Search for the cell housing the specified text and yield its (X, Y) center coordinate. 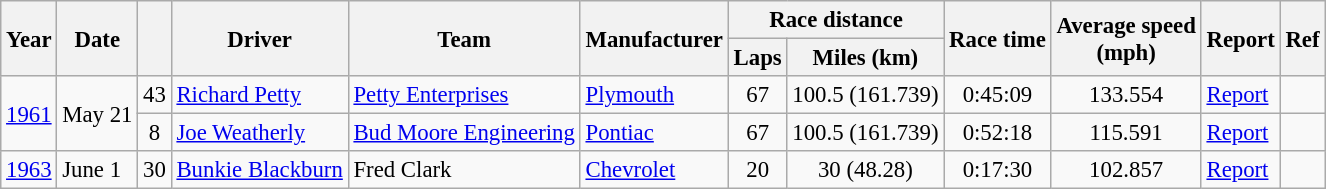
30 (154, 170)
Date (98, 38)
Laps (758, 58)
1961 (29, 114)
20 (758, 170)
Manufacturer (654, 38)
0:52:18 (998, 133)
Plymouth (654, 95)
133.554 (1126, 95)
Driver (260, 38)
Ref (1302, 38)
Miles (km) (866, 58)
Average speed(mph) (1126, 38)
Richard Petty (260, 95)
102.857 (1126, 170)
May 21 (98, 114)
Race time (998, 38)
8 (154, 133)
30 (48.28) (866, 170)
0:17:30 (998, 170)
Race distance (836, 20)
115.591 (1126, 133)
Bud Moore Engineering (464, 133)
June 1 (98, 170)
Chevrolet (654, 170)
43 (154, 95)
Joe Weatherly (260, 133)
0:45:09 (998, 95)
Pontiac (654, 133)
Bunkie Blackburn (260, 170)
1963 (29, 170)
Petty Enterprises (464, 95)
Team (464, 38)
Fred Clark (464, 170)
Year (29, 38)
